Detect which cell encompasses the target text, then output its [x, y] center coordinate. 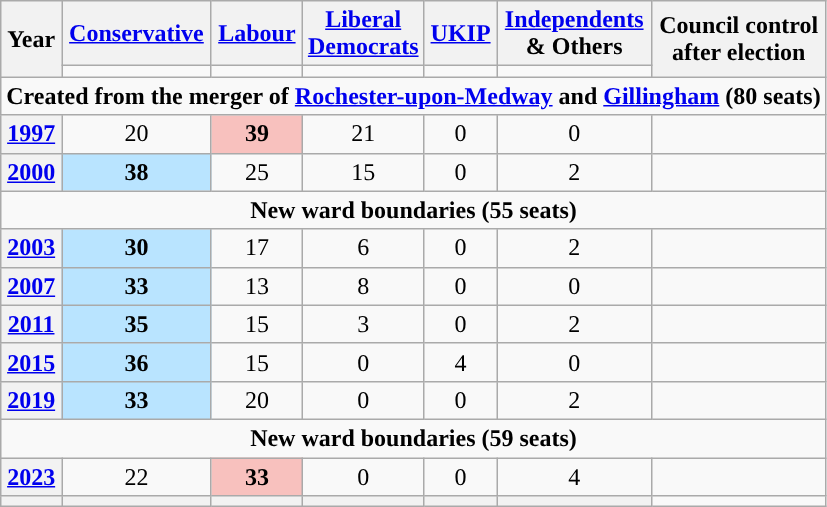
22 [137, 477]
6 [363, 248]
New ward boundaries (59 seats) [414, 438]
New ward boundaries (55 seats) [414, 210]
2007 [32, 286]
30 [137, 248]
21 [363, 134]
8 [363, 286]
2011 [32, 324]
UKIP [460, 34]
36 [137, 362]
2023 [32, 477]
Liberal Democrats [363, 34]
Created from the merger of Rochester-upon-Medway and Gillingham (80 seats) [414, 96]
1997 [32, 134]
Conservative [137, 34]
Council controlafter election [738, 39]
2015 [32, 362]
17 [256, 248]
13 [256, 286]
Year [32, 39]
2003 [32, 248]
2019 [32, 400]
Independents& Others [574, 34]
39 [256, 134]
38 [137, 172]
3 [363, 324]
Labour [256, 34]
35 [137, 324]
25 [256, 172]
2000 [32, 172]
